Identify which cell holds the provided text, then report its [x, y] central coordinate. 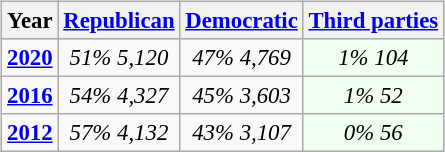
47% 4,769 [242, 58]
2016 [30, 96]
Third parties [373, 21]
Democratic [242, 21]
2012 [30, 133]
45% 3,603 [242, 96]
Year [30, 21]
43% 3,107 [242, 133]
1% 52 [373, 96]
2020 [30, 58]
1% 104 [373, 58]
0% 56 [373, 133]
54% 4,327 [119, 96]
51% 5,120 [119, 58]
Republican [119, 21]
57% 4,132 [119, 133]
